Pinpoint the cell where the given text exists, returning its [X, Y] midpoint coordinate. 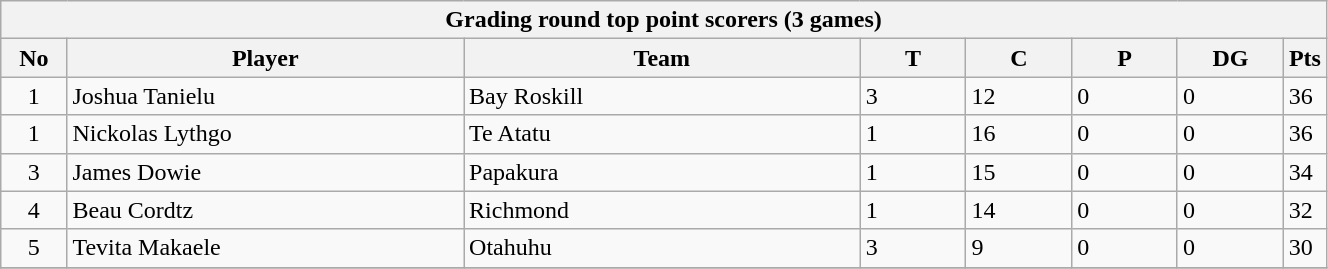
4 [34, 210]
Beau Cordtz [266, 210]
Otahuhu [662, 248]
34 [1304, 172]
C [1019, 58]
16 [1019, 134]
Pts [1304, 58]
Tevita Makaele [266, 248]
Bay Roskill [662, 96]
Team [662, 58]
James Dowie [266, 172]
Grading round top point scorers (3 games) [664, 20]
Player [266, 58]
Richmond [662, 210]
DG [1230, 58]
30 [1304, 248]
15 [1019, 172]
32 [1304, 210]
Joshua Tanielu [266, 96]
9 [1019, 248]
P [1125, 58]
12 [1019, 96]
No [34, 58]
Papakura [662, 172]
Nickolas Lythgo [266, 134]
T [913, 58]
Te Atatu [662, 134]
14 [1019, 210]
5 [34, 248]
